Identify which cell holds the provided text, then report its [X, Y] central coordinate. 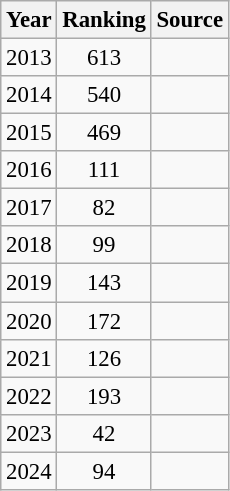
2015 [29, 133]
94 [104, 471]
Year [29, 20]
126 [104, 358]
82 [104, 208]
613 [104, 58]
540 [104, 95]
2020 [29, 321]
2018 [29, 245]
193 [104, 396]
111 [104, 170]
2013 [29, 58]
42 [104, 433]
2016 [29, 170]
99 [104, 245]
2014 [29, 95]
143 [104, 283]
469 [104, 133]
2021 [29, 358]
2022 [29, 396]
2023 [29, 433]
Ranking [104, 20]
2019 [29, 283]
2024 [29, 471]
172 [104, 321]
2017 [29, 208]
Source [190, 20]
